Output the (x, y) coordinate of the center of the cell containing the given text.  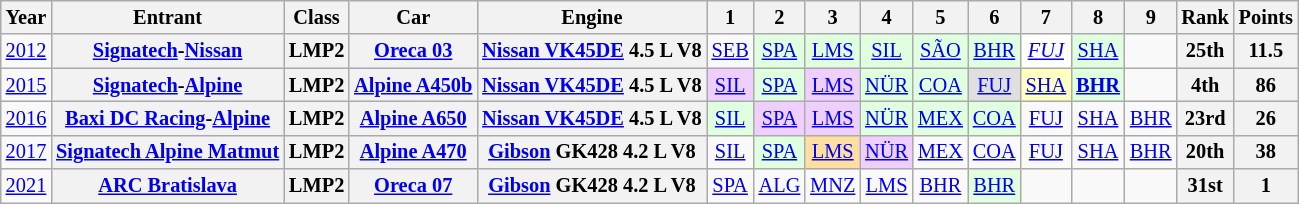
25th (1206, 51)
9 (1151, 17)
2021 (26, 186)
7 (1046, 17)
SEB (730, 51)
Engine (592, 17)
Rank (1206, 17)
5 (940, 17)
Oreca 03 (413, 51)
Signatech Alpine Matmut (168, 152)
SÃO (940, 51)
ARC Bratislava (168, 186)
86 (1266, 85)
8 (1098, 17)
4 (886, 17)
Class (316, 17)
Points (1266, 17)
6 (994, 17)
2016 (26, 118)
26 (1266, 118)
2 (780, 17)
Alpine A450b (413, 85)
2017 (26, 152)
Oreca 07 (413, 186)
2012 (26, 51)
Year (26, 17)
2015 (26, 85)
Signatech-Nissan (168, 51)
Car (413, 17)
ALG (780, 186)
38 (1266, 152)
Signatech-Alpine (168, 85)
Alpine A470 (413, 152)
Alpine A650 (413, 118)
31st (1206, 186)
3 (832, 17)
20th (1206, 152)
Entrant (168, 17)
11.5 (1266, 51)
Baxi DC Racing-Alpine (168, 118)
23rd (1206, 118)
4th (1206, 85)
MNZ (832, 186)
